Identify which cell holds the provided text, then report its [X, Y] central coordinate. 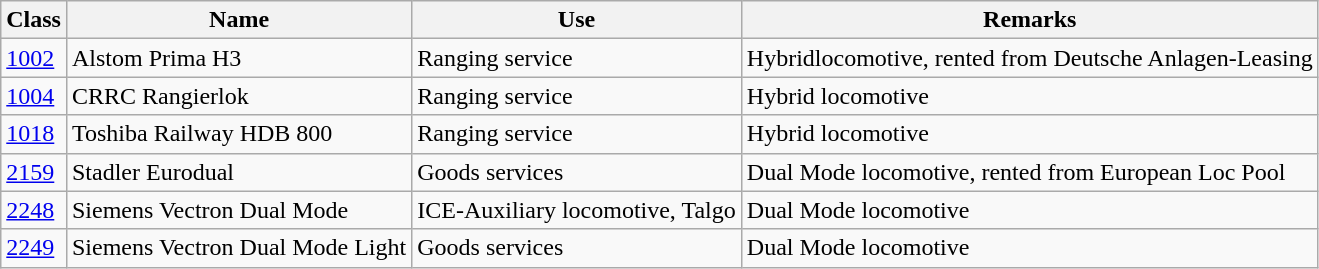
Alstom Prima H3 [238, 58]
Siemens Vectron Dual Mode Light [238, 248]
1018 [34, 134]
Siemens Vectron Dual Mode [238, 210]
Toshiba Railway HDB 800 [238, 134]
2249 [34, 248]
Class [34, 20]
Stadler Eurodual [238, 172]
2248 [34, 210]
ICE-Auxiliary locomotive, Talgo [577, 210]
1004 [34, 96]
Remarks [1030, 20]
Use [577, 20]
Dual Mode locomotive, rented from European Loc Pool [1030, 172]
2159 [34, 172]
Name [238, 20]
Hybridlocomotive, rented from Deutsche Anlagen-Leasing [1030, 58]
1002 [34, 58]
CRRC Rangierlok [238, 96]
